From the cell containing the given text, extract its center point as [x, y] coordinate. 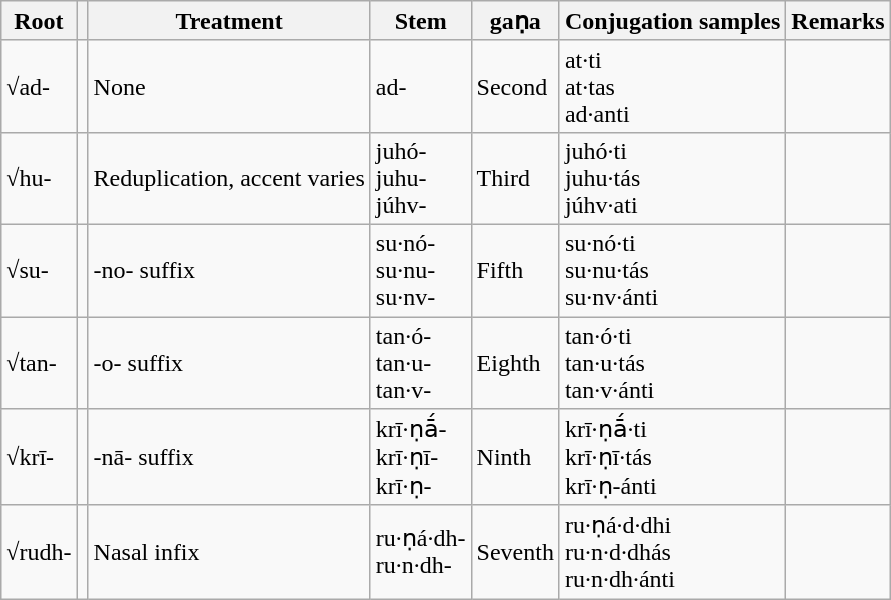
Ninth [515, 458]
√ad- [39, 86]
-nā- suffix [229, 458]
Remarks [838, 21]
tan·ó·ti tan·u·tás tan·v·ánti [672, 362]
√su- [39, 270]
Nasal infix [229, 552]
Root [39, 21]
krī·ṇā́- krī·ṇī- krī·ṇ- [420, 458]
Eighth [515, 362]
Fifth [515, 270]
su·nó- su·nu- su·nv- [420, 270]
tan·ó- tan·u- tan·v- [420, 362]
ru·ṇá·d·dhi ru·n·d·dhás ru·n·dh·ánti [672, 552]
-no- suffix [229, 270]
Second [515, 86]
Stem [420, 21]
√tan- [39, 362]
√rudh- [39, 552]
Conjugation samples [672, 21]
juhó- juhu- júhv- [420, 178]
ru·ṇá·dh- ru·n·dh- [420, 552]
Third [515, 178]
Seventh [515, 552]
juhó·ti juhu·tás júhv·ati [672, 178]
gaṇa [515, 21]
Treatment [229, 21]
ad- [420, 86]
Reduplication, accent varies [229, 178]
su·nó·ti su·nu·tás su·nv·ánti [672, 270]
at·ti at·tas ad·anti [672, 86]
√krī- [39, 458]
krī·ṇā́·ti krī·ṇī·tás krī·ṇ-ánti [672, 458]
√hu- [39, 178]
None [229, 86]
-o- suffix [229, 362]
